Return [x, y] of the center of cell containing provided text 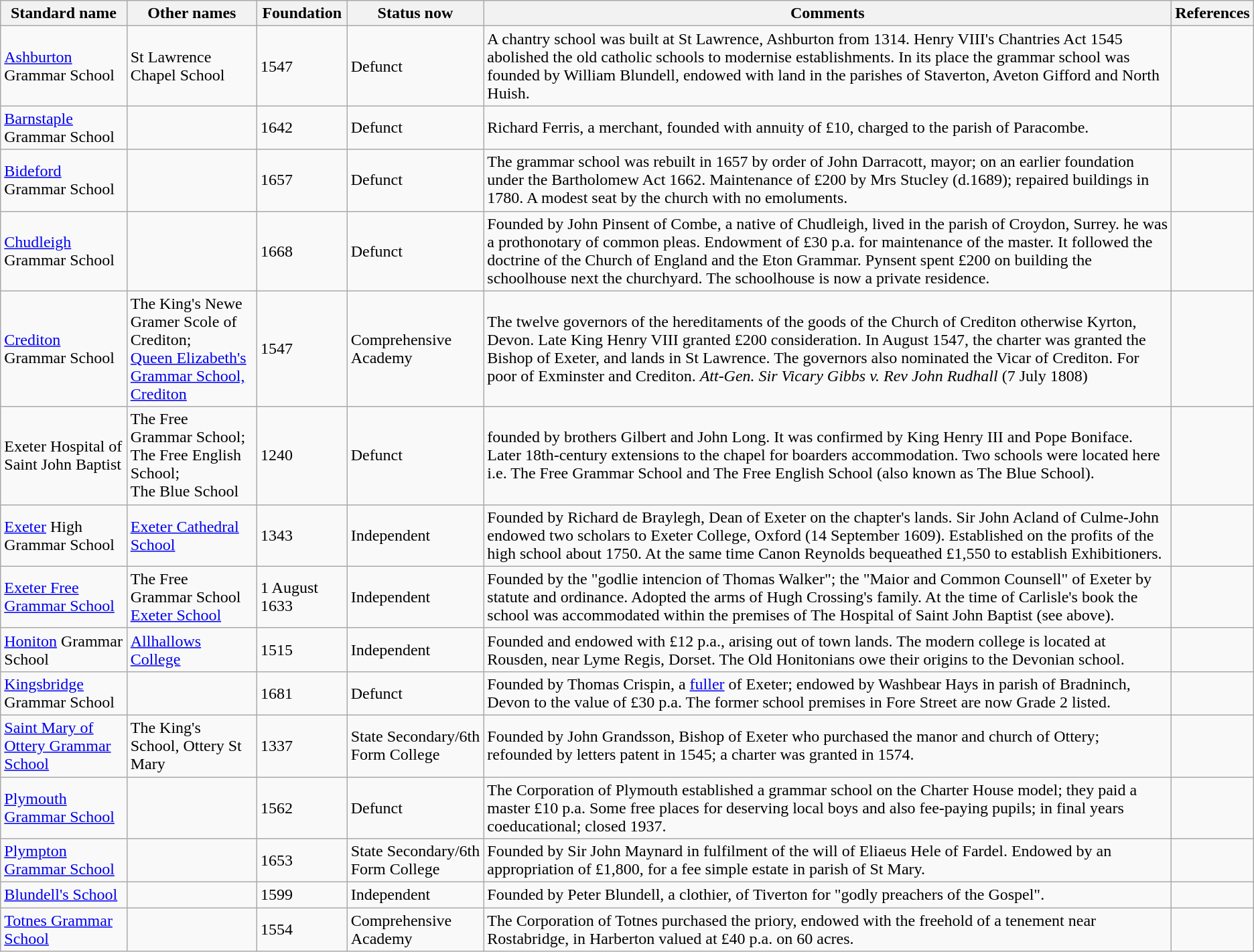
1240 [301, 456]
1 August 1633 [301, 597]
1599 [301, 895]
The King's Newe Gramer Scole of Crediton;Queen Elizabeth's Grammar School, Crediton [192, 348]
Totnes Grammar School [64, 930]
Richard Ferris, a merchant, founded with annuity of £10, charged to the parish of Paracombe. [828, 127]
Plympton Grammar School [64, 860]
1653 [301, 860]
Exeter Cathedral School [192, 535]
Foundation [301, 13]
Plymouth Grammar School [64, 808]
1562 [301, 808]
Exeter Hospital of Saint John Baptist [64, 456]
Saint Mary of Ottery Grammar School [64, 746]
1515 [301, 650]
The Free Grammar School;The Free English School; The Blue School [192, 456]
The Free Grammar SchoolExeter School [192, 597]
The King's School, Ottery St Mary [192, 746]
1343 [301, 535]
Standard name [64, 13]
Allhallows College [192, 650]
Ashburton Grammar School [64, 66]
St Lawrence Chapel School [192, 66]
Barnstaple Grammar School [64, 127]
1642 [301, 127]
Bideford Grammar School [64, 180]
Blundell's School [64, 895]
1657 [301, 180]
References [1212, 13]
Crediton Grammar School [64, 348]
1668 [301, 251]
Other names [192, 13]
Chudleigh Grammar School [64, 251]
Kingsbridge Grammar School [64, 693]
Founded by Peter Blundell, a clothier, of Tiverton for "godly preachers of the Gospel". [828, 895]
1337 [301, 746]
Honiton Grammar School [64, 650]
1554 [301, 930]
Comments [828, 13]
Exeter Free Grammar School [64, 597]
Exeter High Grammar School [64, 535]
1681 [301, 693]
Status now [415, 13]
